Determine the [x, y] coordinate at the center of the cell enclosing the given text.  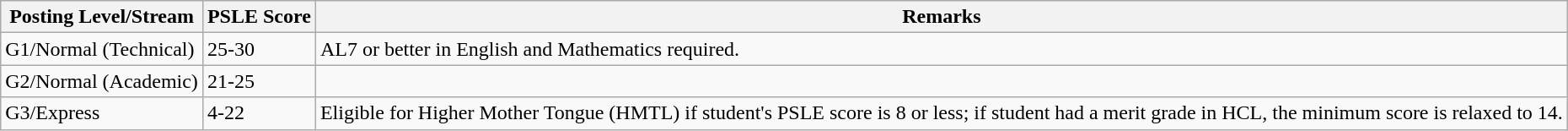
G1/Normal (Technical) [102, 49]
PSLE Score [259, 17]
Remarks [941, 17]
G2/Normal (Academic) [102, 81]
AL7 or better in English and Mathematics required. [941, 49]
21-25 [259, 81]
4-22 [259, 113]
Posting Level/Stream [102, 17]
25-30 [259, 49]
G3/Express [102, 113]
